For the text-containing cell, return its midpoint in (x, y) coordinate format. 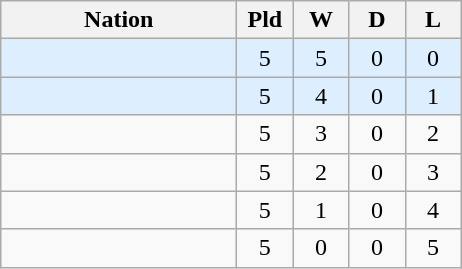
Nation (119, 20)
Pld (265, 20)
L (433, 20)
D (377, 20)
W (321, 20)
